Find where the given text appears and provide that cell's center as [x, y] coordinate. 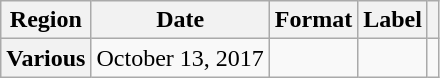
Label [393, 20]
Various [46, 58]
October 13, 2017 [180, 58]
Format [313, 20]
Region [46, 20]
Date [180, 20]
